Extract the [X, Y] coordinate from the center of the cell holding the provided text.  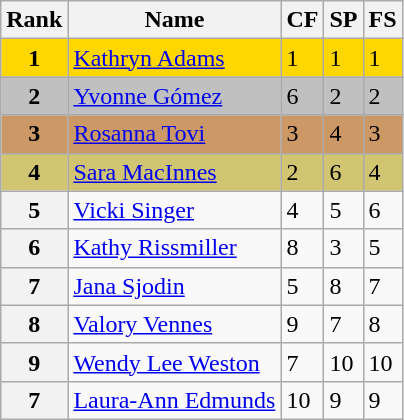
Wendy Lee Weston [174, 362]
FS [382, 20]
Rank [34, 20]
Vicki Singer [174, 210]
CF [302, 20]
Kathryn Adams [174, 58]
Laura-Ann Edmunds [174, 400]
SP [344, 20]
Name [174, 20]
Sara MacInnes [174, 172]
Rosanna Tovi [174, 134]
Valory Vennes [174, 324]
Yvonne Gómez [174, 96]
Jana Sjodin [174, 286]
Kathy Rissmiller [174, 248]
